Determine the [X, Y] coordinate at the center of the cell enclosing the given text.  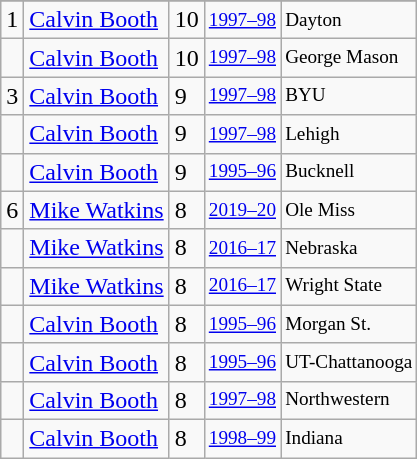
1998–99 [242, 438]
Northwestern [349, 400]
6 [12, 210]
George Mason [349, 58]
Lehigh [349, 134]
Bucknell [349, 172]
Ole Miss [349, 210]
Dayton [349, 20]
Morgan St. [349, 324]
3 [12, 96]
UT-Chattanooga [349, 362]
Indiana [349, 438]
Nebraska [349, 248]
BYU [349, 96]
2019–20 [242, 210]
1 [12, 20]
Wright State [349, 286]
